From the cell containing the given text, extract its center point as (X, Y) coordinate. 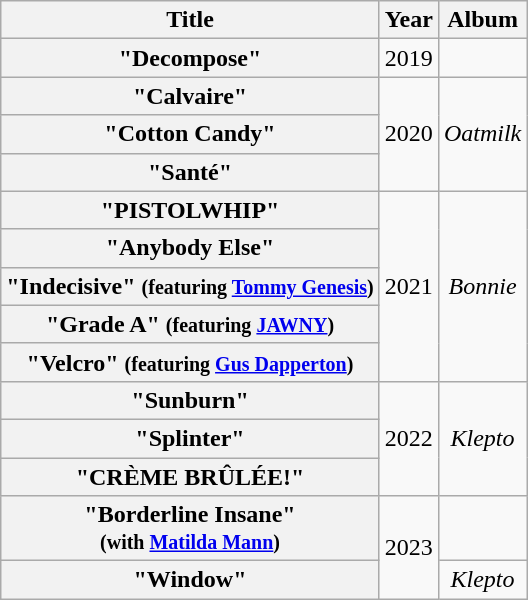
"Splinter" (190, 438)
2022 (408, 438)
Bonnie (482, 286)
"Sunburn" (190, 400)
"Anybody Else" (190, 248)
"Santé" (190, 172)
2019 (408, 58)
2021 (408, 286)
"Velcro" (featuring Gus Dapperton) (190, 362)
Year (408, 20)
"Cotton Candy" (190, 134)
"Borderline Insane"(with Matilda Mann) (190, 528)
2020 (408, 134)
"Decompose" (190, 58)
"Window" (190, 580)
"Indecisive" (featuring Tommy Genesis) (190, 286)
"CRÈME BRÛLÉE!" (190, 477)
"PISTOLWHIP" (190, 210)
"Grade A" (featuring JAWNY) (190, 324)
Oatmilk (482, 134)
Album (482, 20)
"Calvaire" (190, 96)
2023 (408, 548)
Title (190, 20)
